Return [X, Y] of the center of cell containing provided text 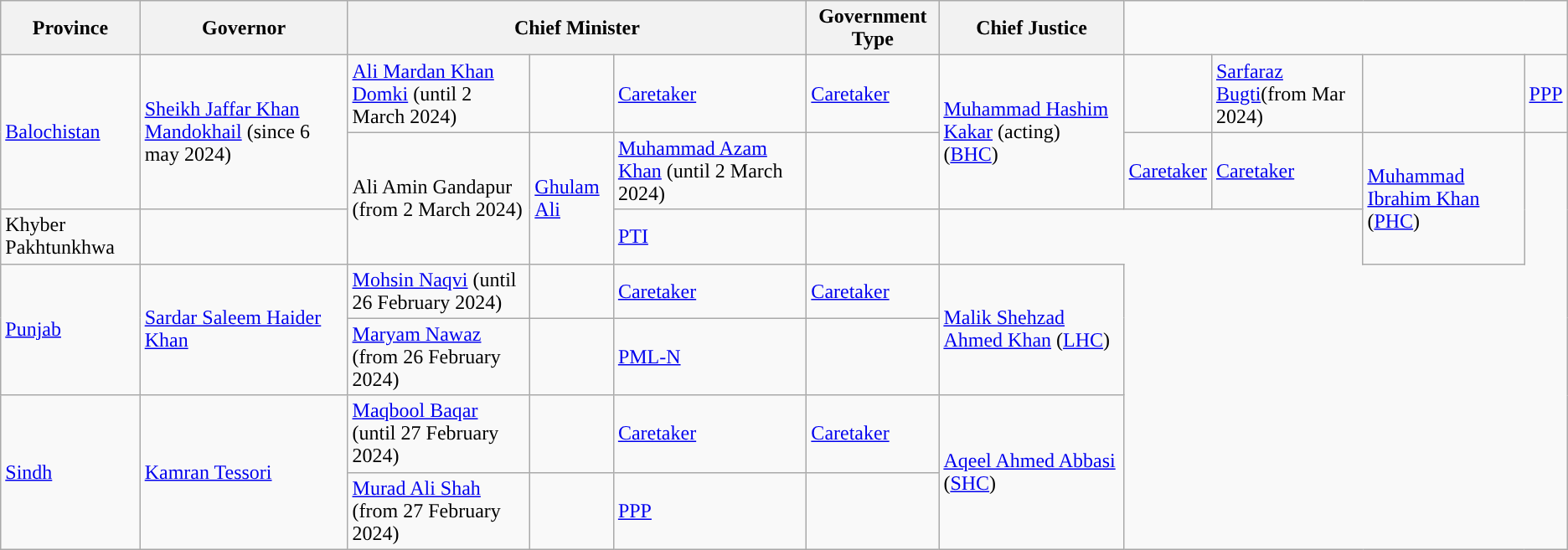
Punjab [70, 330]
Muhammad Ibrahim Khan (PHC) [1444, 198]
Province [70, 28]
Ali Mardan Khan Domki (until 2 March 2024) [439, 94]
Ghulam Ali [572, 198]
Maqbool Baqar (until 27 February 2024) [439, 434]
Malik Shehzad Ahmed Khan (LHC) [1032, 330]
PTI [709, 236]
Murad Ali Shah (from 27 February 2024) [439, 511]
Sardar Saleem Haider Khan [244, 330]
Chief Minister [577, 28]
Balochistan [70, 132]
Khyber Pakhtunkhwa [70, 236]
Aqeel Ahmed Abbasi (SHC) [1032, 472]
Sindh [70, 472]
Kamran Tessori [244, 472]
Mohsin Naqvi (until 26 February 2024) [439, 291]
PML-N [709, 357]
Sheikh Jaffar Khan Mandokhail (since 6 may 2024) [244, 132]
Governor [244, 28]
Muhammad Azam Khan (until 2 March 2024) [709, 171]
Sarfaraz Bugti(from Mar 2024) [1287, 94]
Muhammad Hashim Kakar (acting) (BHC) [1032, 132]
Maryam Nawaz (from 26 February 2024) [439, 357]
Ali Amin Gandapur (from 2 March 2024) [439, 198]
Government Type [873, 28]
Chief Justice [1032, 28]
